Search for the cell housing the specified text and yield its [x, y] center coordinate. 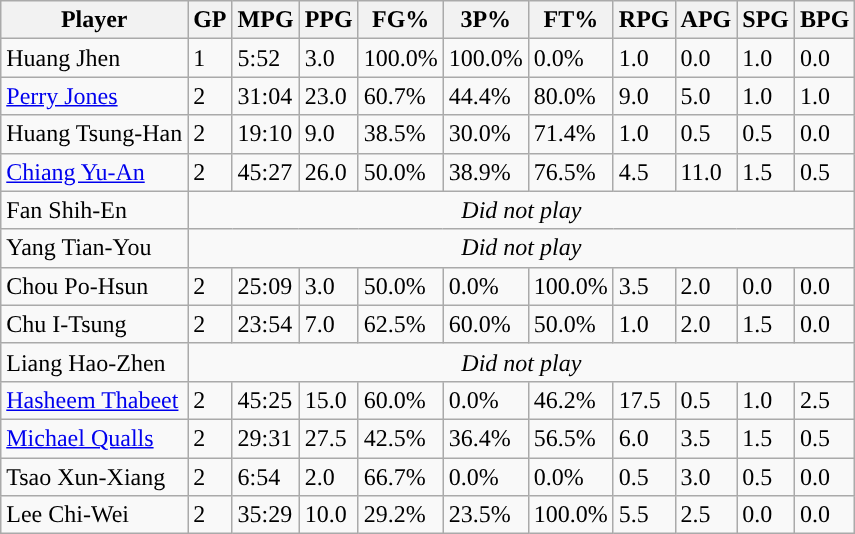
1 [210, 58]
42.5% [400, 438]
45:27 [266, 172]
3P% [486, 20]
APG [706, 20]
23:54 [266, 324]
Liang Hao-Zhen [94, 362]
GP [210, 20]
36.4% [486, 438]
45:25 [266, 400]
Perry Jones [94, 96]
30.0% [486, 134]
Yang Tian-You [94, 248]
Lee Chi-Wei [94, 515]
27.5 [328, 438]
Michael Qualls [94, 438]
6.0 [644, 438]
46.2% [570, 400]
56.5% [570, 438]
23.0 [328, 96]
25:09 [266, 286]
Chiang Yu-An [94, 172]
Chou Po-Hsun [94, 286]
RPG [644, 20]
4.5 [644, 172]
7.0 [328, 324]
SPG [766, 20]
76.5% [570, 172]
11.0 [706, 172]
5.0 [706, 96]
38.9% [486, 172]
10.0 [328, 515]
PPG [328, 20]
19:10 [266, 134]
Tsao Xun-Xiang [94, 477]
35:29 [266, 515]
Fan Shih-En [94, 210]
MPG [266, 20]
Huang Jhen [94, 58]
Hasheem Thabeet [94, 400]
Chu I-Tsung [94, 324]
71.4% [570, 134]
62.5% [400, 324]
FG% [400, 20]
BPG [825, 20]
80.0% [570, 96]
17.5 [644, 400]
29.2% [400, 515]
66.7% [400, 477]
5:52 [266, 58]
44.4% [486, 96]
Huang Tsung-Han [94, 134]
31:04 [266, 96]
26.0 [328, 172]
Player [94, 20]
29:31 [266, 438]
6:54 [266, 477]
38.5% [400, 134]
60.7% [400, 96]
FT% [570, 20]
5.5 [644, 515]
15.0 [328, 400]
23.5% [486, 515]
